Provide the [X, Y] coordinate of the cell's center where the given text is located.  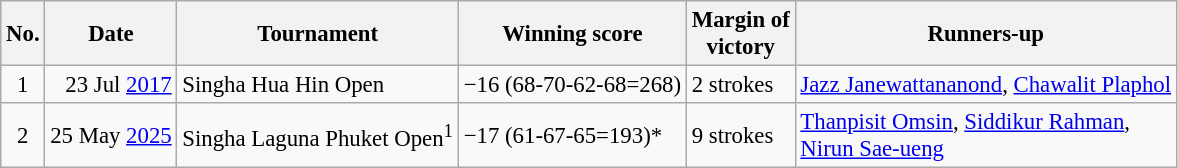
1 [23, 85]
No. [23, 34]
−16 (68-70-62-68=268) [572, 85]
Tournament [318, 34]
Date [111, 34]
2 [23, 136]
−17 (61-67-65=193)* [572, 136]
Margin ofvictory [740, 34]
Runners-up [986, 34]
Singha Hua Hin Open [318, 85]
9 strokes [740, 136]
Jazz Janewattananond, Chawalit Plaphol [986, 85]
23 Jul 2017 [111, 85]
Singha Laguna Phuket Open1 [318, 136]
2 strokes [740, 85]
25 May 2025 [111, 136]
Thanpisit Omsin, Siddikur Rahman, Nirun Sae-ueng [986, 136]
Winning score [572, 34]
